Pinpoint the cell where the given text exists, returning its [X, Y] midpoint coordinate. 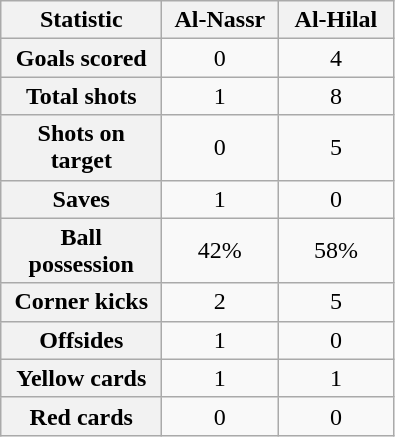
Offsides [82, 340]
Statistic [82, 20]
Al-Hilal [336, 20]
Yellow cards [82, 378]
Corner kicks [82, 302]
4 [336, 58]
Saves [82, 199]
42% [220, 250]
Shots on target [82, 148]
8 [336, 96]
58% [336, 250]
Total shots [82, 96]
2 [220, 302]
Ball possession [82, 250]
Red cards [82, 416]
Al-Nassr [220, 20]
Goals scored [82, 58]
